Return the (x, y) coordinate for the center point of the cell that contains the specified text.  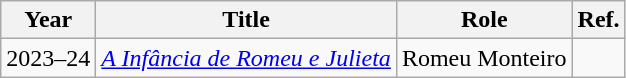
2023–24 (48, 58)
A Infância de Romeu e Julieta (246, 58)
Role (484, 20)
Year (48, 20)
Title (246, 20)
Romeu Monteiro (484, 58)
Ref. (598, 20)
